Provide the [X, Y] coordinate of the cell's center where the given text is located.  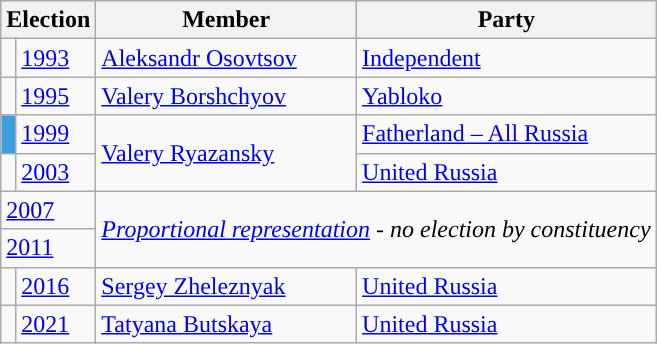
Proportional representation - no election by constituency [376, 229]
2021 [56, 324]
2011 [48, 248]
Fatherland – All Russia [507, 134]
1993 [56, 58]
Valery Borshchyov [226, 96]
Aleksandr Osovtsov [226, 58]
2007 [48, 210]
Tatyana Butskaya [226, 324]
Valery Ryazansky [226, 153]
Independent [507, 58]
Sergey Zheleznyak [226, 286]
2016 [56, 286]
Member [226, 20]
1995 [56, 96]
Party [507, 20]
Yabloko [507, 96]
1999 [56, 134]
2003 [56, 172]
Election [48, 20]
